Identify which cell holds the provided text, then report its [X, Y] central coordinate. 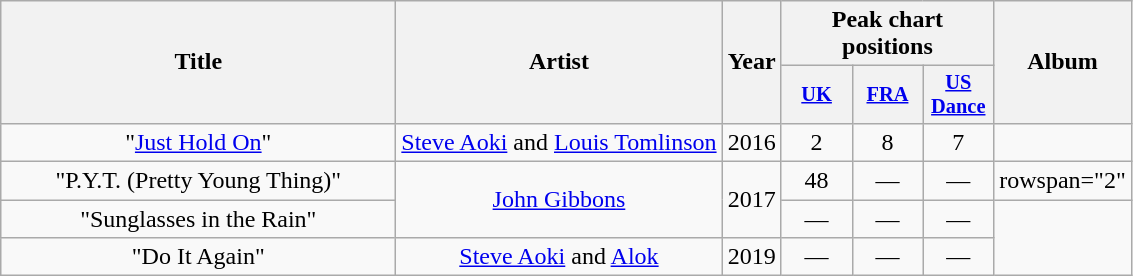
"Just Hold On" [198, 142]
Album [1063, 62]
2 [816, 142]
John Gibbons [559, 200]
48 [816, 181]
2017 [752, 200]
US Dance [958, 95]
Artist [559, 62]
Steve Aoki and Alok [559, 257]
rowspan="2" [1063, 181]
FRA [888, 95]
2016 [752, 142]
7 [958, 142]
Year [752, 62]
"P.Y.T. (Pretty Young Thing)" [198, 181]
"Do It Again" [198, 257]
8 [888, 142]
UK [816, 95]
Title [198, 62]
2019 [752, 257]
"Sunglasses in the Rain" [198, 219]
Steve Aoki and Louis Tomlinson [559, 142]
Peak chart positions [888, 34]
